Identify which cell holds the provided text, then report its [x, y] central coordinate. 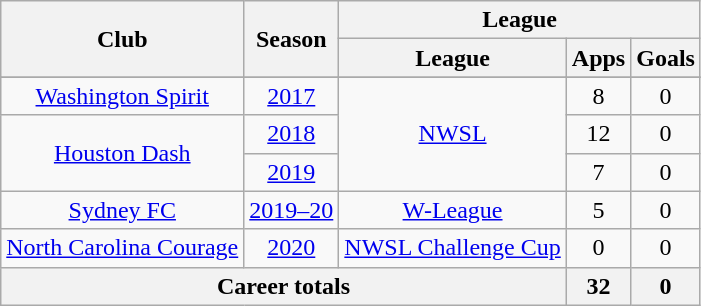
Sydney FC [122, 210]
2020 [292, 248]
12 [598, 134]
2018 [292, 134]
NWSL [452, 134]
2017 [292, 96]
2019 [292, 172]
W-League [452, 210]
7 [598, 172]
8 [598, 96]
North Carolina Courage [122, 248]
Club [122, 39]
Goals [666, 58]
Career totals [284, 286]
2019–20 [292, 210]
Season [292, 39]
NWSL Challenge Cup [452, 248]
Houston Dash [122, 153]
Apps [598, 58]
32 [598, 286]
Washington Spirit [122, 96]
5 [598, 210]
